For the text-containing cell, return its midpoint in (X, Y) coordinate format. 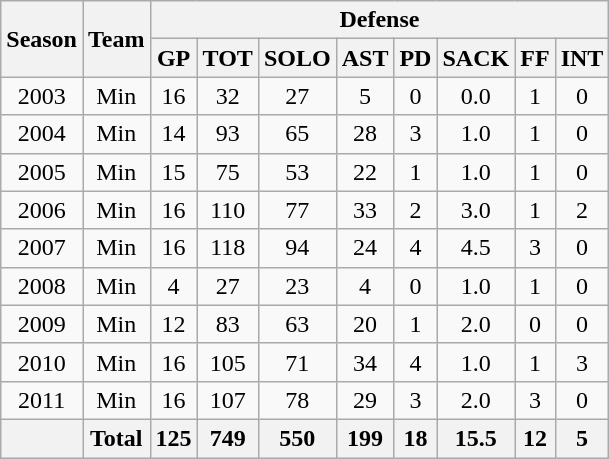
15.5 (476, 438)
29 (365, 400)
2003 (42, 96)
Total (116, 438)
28 (365, 134)
71 (297, 362)
32 (228, 96)
PD (416, 58)
23 (297, 286)
15 (174, 172)
94 (297, 248)
20 (365, 324)
Defense (380, 20)
125 (174, 438)
INT (582, 58)
TOT (228, 58)
110 (228, 210)
2007 (42, 248)
2009 (42, 324)
83 (228, 324)
SACK (476, 58)
63 (297, 324)
118 (228, 248)
749 (228, 438)
53 (297, 172)
22 (365, 172)
78 (297, 400)
24 (365, 248)
Team (116, 39)
SOLO (297, 58)
14 (174, 134)
AST (365, 58)
75 (228, 172)
34 (365, 362)
105 (228, 362)
Season (42, 39)
33 (365, 210)
2004 (42, 134)
2006 (42, 210)
18 (416, 438)
FF (535, 58)
3.0 (476, 210)
550 (297, 438)
107 (228, 400)
2010 (42, 362)
4.5 (476, 248)
0.0 (476, 96)
2008 (42, 286)
2011 (42, 400)
199 (365, 438)
77 (297, 210)
GP (174, 58)
93 (228, 134)
65 (297, 134)
2005 (42, 172)
